Return the [X, Y] coordinate for the center point of the cell that contains the specified text.  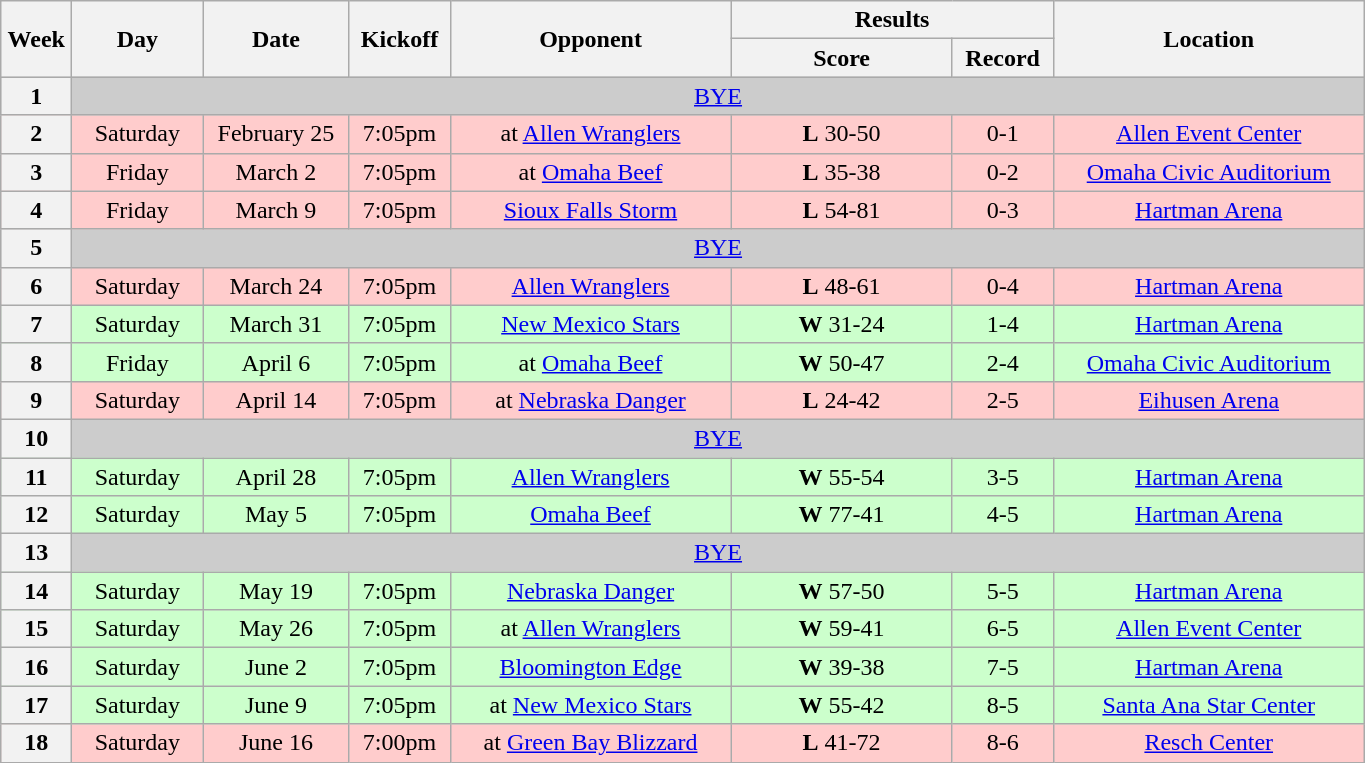
5-5 [1002, 591]
May 26 [276, 629]
3 [36, 172]
4 [36, 210]
2 [36, 134]
April 6 [276, 362]
Score [842, 58]
8 [36, 362]
March 9 [276, 210]
5 [36, 248]
2-4 [1002, 362]
Santa Ana Star Center [1208, 705]
10 [36, 438]
1-4 [1002, 324]
Resch Center [1208, 743]
3-5 [1002, 477]
Location [1208, 39]
2-5 [1002, 400]
W 59-41 [842, 629]
Day [138, 39]
May 5 [276, 515]
4-5 [1002, 515]
9 [36, 400]
at New Mexico Stars [590, 705]
6-5 [1002, 629]
L 30-50 [842, 134]
Week [36, 39]
16 [36, 667]
Nebraska Danger [590, 591]
Omaha Beef [590, 515]
W 39-38 [842, 667]
6 [36, 286]
18 [36, 743]
L 54-81 [842, 210]
at Nebraska Danger [590, 400]
March 24 [276, 286]
April 28 [276, 477]
Record [1002, 58]
14 [36, 591]
W 57-50 [842, 591]
Eihusen Arena [1208, 400]
0-3 [1002, 210]
L 24-42 [842, 400]
8-5 [1002, 705]
W 50-47 [842, 362]
13 [36, 553]
7:00pm [400, 743]
12 [36, 515]
L 41-72 [842, 743]
7 [36, 324]
0-4 [1002, 286]
Bloomington Edge [590, 667]
Sioux Falls Storm [590, 210]
Date [276, 39]
at Green Bay Blizzard [590, 743]
7-5 [1002, 667]
June 9 [276, 705]
0-2 [1002, 172]
15 [36, 629]
June 2 [276, 667]
11 [36, 477]
April 14 [276, 400]
L 35-38 [842, 172]
March 2 [276, 172]
June 16 [276, 743]
Opponent [590, 39]
February 25 [276, 134]
March 31 [276, 324]
May 19 [276, 591]
W 55-54 [842, 477]
0-1 [1002, 134]
8-6 [1002, 743]
1 [36, 96]
W 31-24 [842, 324]
17 [36, 705]
L 48-61 [842, 286]
W 55-42 [842, 705]
Kickoff [400, 39]
W 77-41 [842, 515]
New Mexico Stars [590, 324]
Results [892, 20]
